Output the (x, y) coordinate of the center of the cell containing the given text.  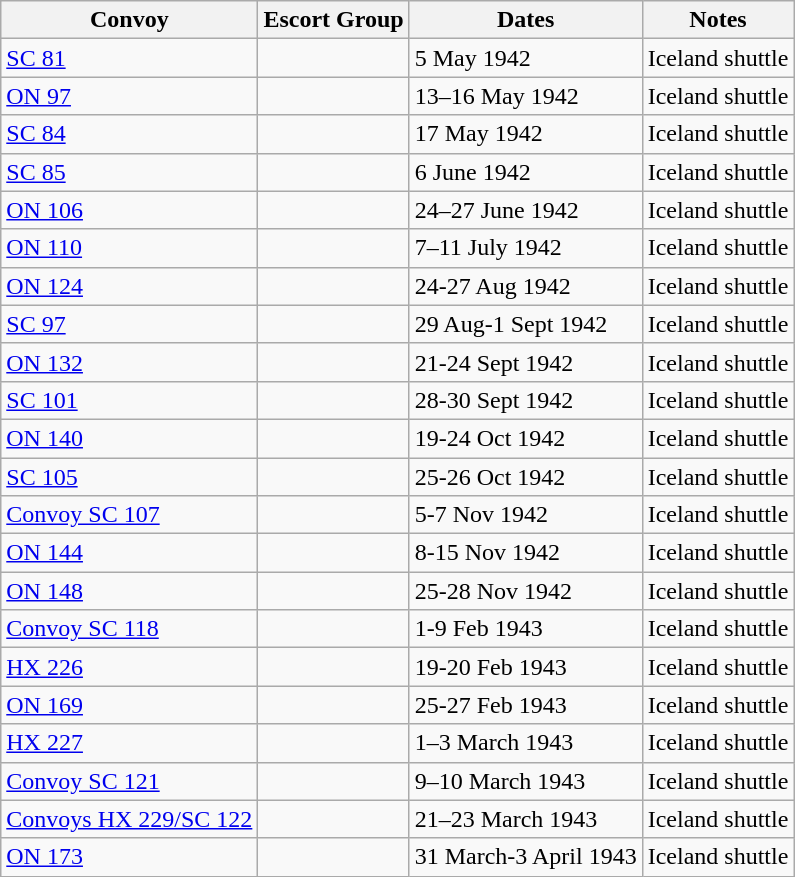
Convoy SC 121 (130, 781)
ON 97 (130, 96)
6 June 1942 (526, 172)
21–23 March 1943 (526, 819)
19-24 Oct 1942 (526, 438)
25-27 Feb 1943 (526, 705)
1–3 March 1943 (526, 743)
ON 144 (130, 553)
HX 226 (130, 667)
Escort Group (334, 20)
7–11 July 1942 (526, 248)
SC 84 (130, 134)
21-24 Sept 1942 (526, 362)
ON 110 (130, 248)
ON 148 (130, 591)
ON 169 (130, 705)
24–27 June 1942 (526, 210)
ON 173 (130, 857)
25-28 Nov 1942 (526, 591)
Convoy SC 107 (130, 515)
25-26 Oct 1942 (526, 477)
SC 97 (130, 324)
1-9 Feb 1943 (526, 629)
Convoys HX 229/SC 122 (130, 819)
ON 124 (130, 286)
29 Aug-1 Sept 1942 (526, 324)
24-27 Aug 1942 (526, 286)
ON 140 (130, 438)
9–10 March 1943 (526, 781)
ON 132 (130, 362)
8-15 Nov 1942 (526, 553)
Convoy (130, 20)
HX 227 (130, 743)
Notes (718, 20)
SC 101 (130, 400)
ON 106 (130, 210)
28-30 Sept 1942 (526, 400)
19-20 Feb 1943 (526, 667)
5 May 1942 (526, 58)
SC 105 (130, 477)
Convoy SC 118 (130, 629)
13–16 May 1942 (526, 96)
31 March-3 April 1943 (526, 857)
17 May 1942 (526, 134)
Dates (526, 20)
SC 81 (130, 58)
SC 85 (130, 172)
5-7 Nov 1942 (526, 515)
